Provide the [X, Y] coordinate of the cell's center where the given text is located.  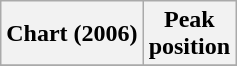
Chart (2006) [72, 34]
Peakposition [189, 34]
